Extract the (x, y) coordinate from the center of the cell holding the provided text.  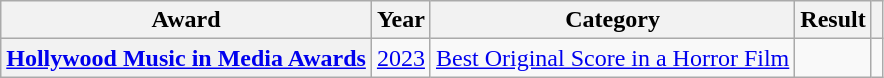
Hollywood Music in Media Awards (186, 58)
Award (186, 20)
Result (833, 20)
Year (400, 20)
2023 (400, 58)
Category (612, 20)
Best Original Score in a Horror Film (612, 58)
